Extract the [X, Y] coordinate from the center of the cell holding the provided text.  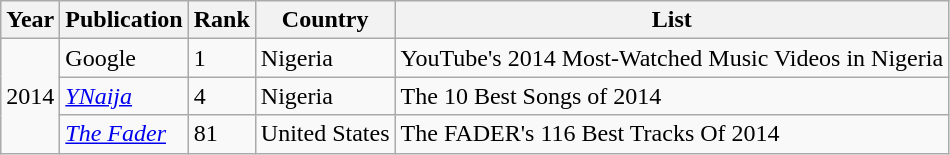
Google [124, 58]
Country [325, 20]
YouTube's 2014 Most-Watched Music Videos in Nigeria [672, 58]
81 [222, 134]
2014 [30, 96]
Rank [222, 20]
Year [30, 20]
United States [325, 134]
1 [222, 58]
List [672, 20]
The 10 Best Songs of 2014 [672, 96]
The Fader [124, 134]
YNaija [124, 96]
Publication [124, 20]
4 [222, 96]
The FADER's 116 Best Tracks Of 2014 [672, 134]
